Determine the (X, Y) coordinate at the center of the cell enclosing the given text.  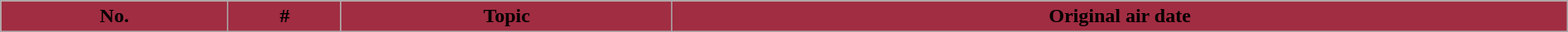
Topic (506, 16)
No. (114, 16)
# (284, 16)
Original air date (1120, 16)
